Find where the given text appears and provide that cell's center as [X, Y] coordinate. 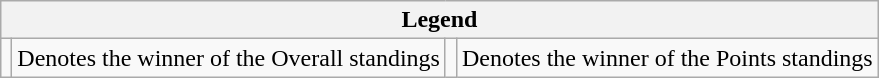
Denotes the winner of the Points standings [667, 58]
Denotes the winner of the Overall standings [229, 58]
Legend [440, 20]
